From the cell containing the given text, extract its center point as (X, Y) coordinate. 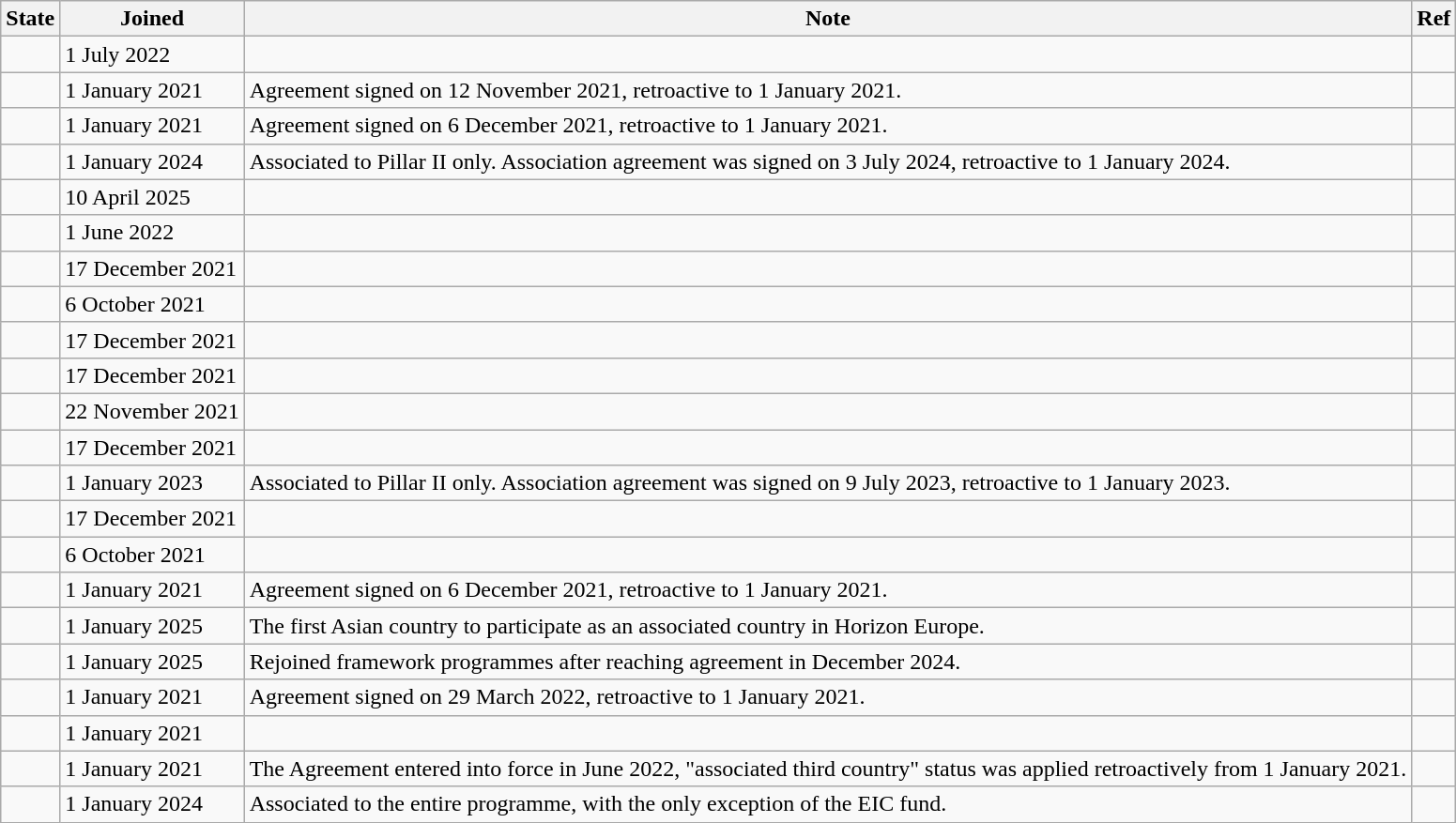
Rejoined framework programmes after reaching agreement in December 2024. (828, 662)
Joined (152, 19)
Associated to Pillar II only. Association agreement was signed on 9 July 2023, retroactive to 1 January 2023. (828, 483)
Associated to Pillar II only. Association agreement was signed on 3 July 2024, retroactive to 1 January 2024. (828, 161)
22 November 2021 (152, 411)
Agreement signed on 29 March 2022, retroactive to 1 January 2021. (828, 697)
Agreement signed on 12 November 2021, retroactive to 1 January 2021. (828, 90)
10 April 2025 (152, 197)
1 June 2022 (152, 233)
Associated to the entire programme, with the only exception of the EIC fund. (828, 804)
1 July 2022 (152, 54)
State (30, 19)
Note (828, 19)
The first Asian country to participate as an associated country in Horizon Europe. (828, 626)
Ref (1434, 19)
The Agreement entered into force in June 2022, "associated third country" status was applied retroactively from 1 January 2021. (828, 769)
1 January 2023 (152, 483)
